Search for the cell housing the specified text and yield its [X, Y] center coordinate. 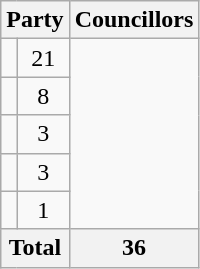
1 [43, 210]
Party [35, 20]
Total [35, 248]
8 [43, 96]
21 [43, 58]
36 [134, 248]
Councillors [134, 20]
